Return (x, y) of the center of cell containing provided text 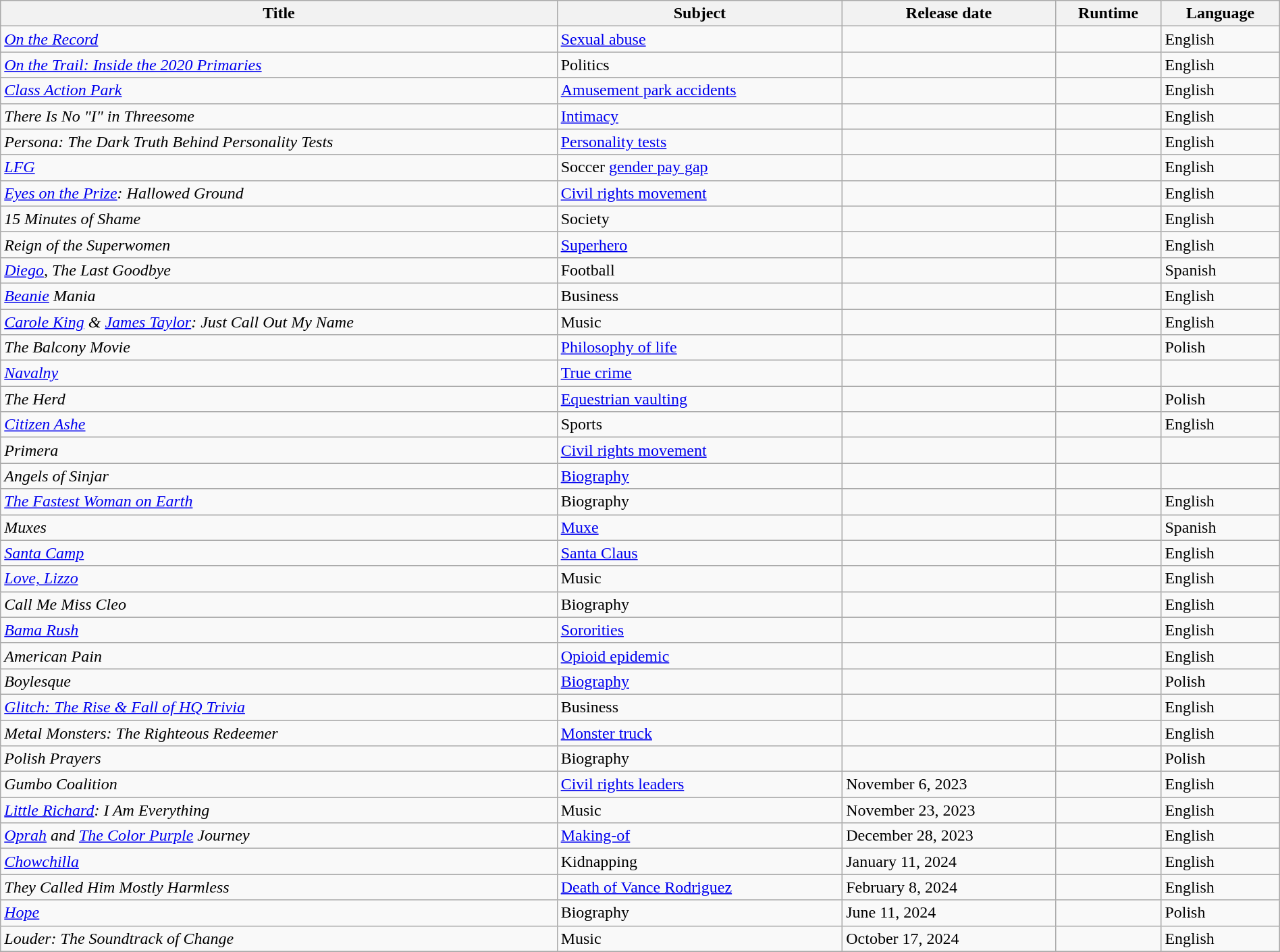
Primera (279, 450)
February 8, 2024 (949, 887)
On the Trail: Inside the 2020 Primaries (279, 65)
Muxe (699, 527)
Release date (949, 14)
Soccer gender pay gap (699, 167)
Equestrian vaulting (699, 399)
Politics (699, 65)
Muxes (279, 527)
Civil rights leaders (699, 785)
Santa Camp (279, 553)
Class Action Park (279, 90)
Sports (699, 425)
October 17, 2024 (949, 938)
Metal Monsters: The Righteous Redeemer (279, 733)
Reign of the Superwomen (279, 244)
June 11, 2024 (949, 913)
Gumbo Coalition (279, 785)
Sexual abuse (699, 39)
Philosophy of life (699, 348)
Superhero (699, 244)
Opioid epidemic (699, 656)
Polish Prayers (279, 759)
Society (699, 219)
November 6, 2023 (949, 785)
Bama Rush (279, 630)
Personality tests (699, 142)
Eyes on the Prize: Hallowed Ground (279, 193)
Angels of Sinjar (279, 476)
Intimacy (699, 116)
Citizen Ashe (279, 425)
Language (1221, 14)
Monster truck (699, 733)
Glitch: The Rise & Fall of HQ Trivia (279, 707)
Making-of (699, 836)
Call Me Miss Cleo (279, 604)
Oprah and The Color Purple Journey (279, 836)
Diego, The Last Goodbye (279, 270)
Chowchilla (279, 862)
January 11, 2024 (949, 862)
Santa Claus (699, 553)
Beanie Mania (279, 296)
The Fastest Woman on Earth (279, 502)
Little Richard: I Am Everything (279, 810)
Death of Vance Rodriguez (699, 887)
There Is No "I" in Threesome (279, 116)
Carole King & James Taylor: Just Call Out My Name (279, 322)
LFG (279, 167)
Sororities (699, 630)
American Pain (279, 656)
Hope (279, 913)
The Balcony Movie (279, 348)
December 28, 2023 (949, 836)
On the Record (279, 39)
15 Minutes of Shame (279, 219)
Title (279, 14)
True crime (699, 373)
Amusement park accidents (699, 90)
Persona: The Dark Truth Behind Personality Tests (279, 142)
Love, Lizzo (279, 579)
Louder: The Soundtrack of Change (279, 938)
Navalny (279, 373)
Football (699, 270)
Boylesque (279, 681)
The Herd (279, 399)
Runtime (1109, 14)
Kidnapping (699, 862)
They Called Him Mostly Harmless (279, 887)
November 23, 2023 (949, 810)
Subject (699, 14)
